Determine the [X, Y] coordinate at the center of the cell enclosing the given text.  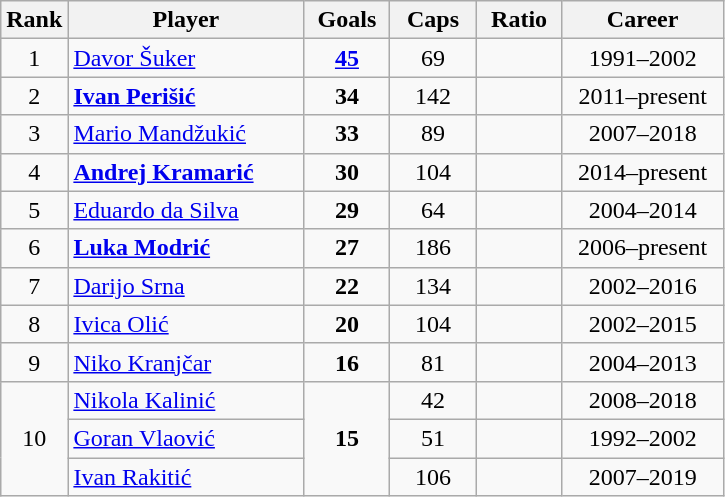
9 [34, 362]
Ratio [519, 20]
142 [433, 96]
Niko Kranjčar [186, 362]
45 [347, 58]
Davor Šuker [186, 58]
2007–2019 [642, 477]
10 [34, 438]
20 [347, 324]
2006–present [642, 248]
Ivan Rakitić [186, 477]
81 [433, 362]
2004–2014 [642, 210]
Career [642, 20]
42 [433, 400]
2002–2015 [642, 324]
2002–2016 [642, 286]
16 [347, 362]
51 [433, 438]
106 [433, 477]
2004–2013 [642, 362]
1991–2002 [642, 58]
Player [186, 20]
5 [34, 210]
3 [34, 134]
Rank [34, 20]
Ivica Olić [186, 324]
Andrej Kramarić [186, 172]
Goals [347, 20]
Goran Vlaović [186, 438]
33 [347, 134]
69 [433, 58]
134 [433, 286]
8 [34, 324]
2014–present [642, 172]
2008–2018 [642, 400]
29 [347, 210]
1 [34, 58]
Ivan Perišić [186, 96]
Mario Mandžukić [186, 134]
27 [347, 248]
64 [433, 210]
2007–2018 [642, 134]
Darijo Srna [186, 286]
Nikola Kalinić [186, 400]
15 [347, 438]
2011–present [642, 96]
34 [347, 96]
89 [433, 134]
Eduardo da Silva [186, 210]
7 [34, 286]
2 [34, 96]
4 [34, 172]
1992–2002 [642, 438]
186 [433, 248]
Luka Modrić [186, 248]
Caps [433, 20]
6 [34, 248]
30 [347, 172]
22 [347, 286]
